Identify which cell holds the provided text, then report its [X, Y] central coordinate. 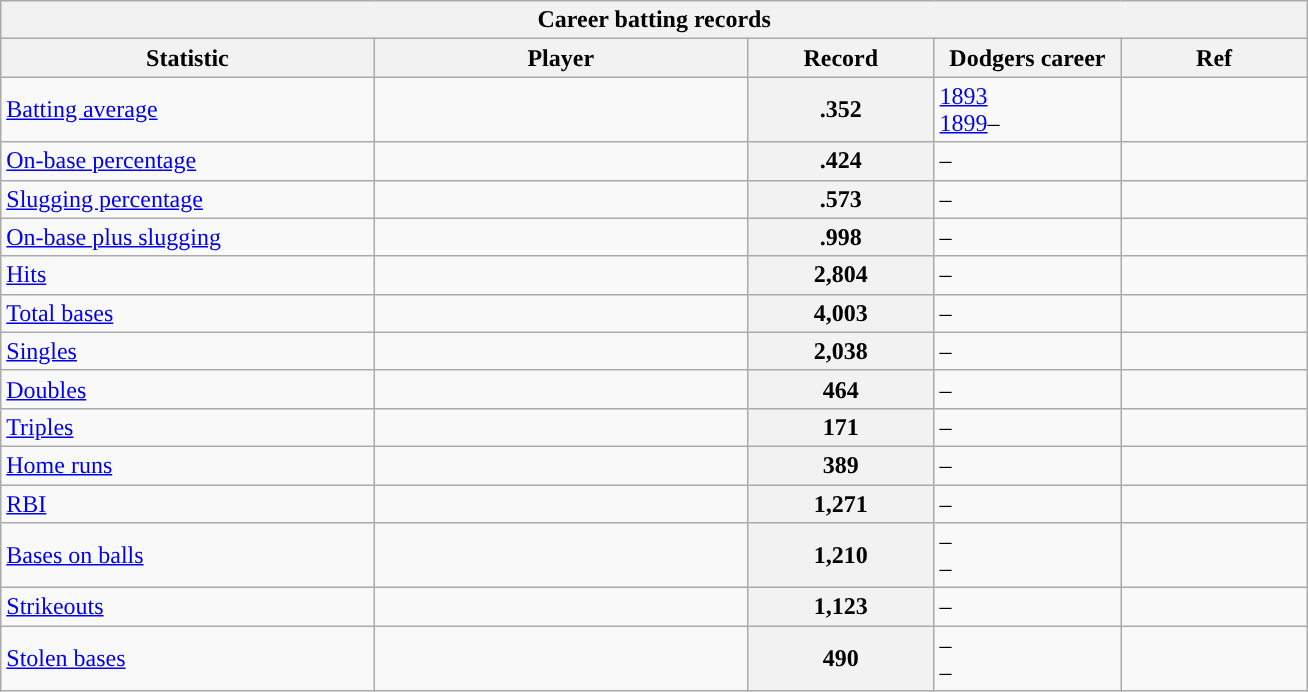
On-base percentage [188, 161]
Home runs [188, 465]
Career batting records [654, 20]
18931899– [1028, 110]
Ref [1214, 58]
Record [840, 58]
.424 [840, 161]
Hits [188, 275]
389 [840, 465]
.573 [840, 199]
RBI [188, 503]
Singles [188, 351]
171 [840, 427]
1,271 [840, 503]
Strikeouts [188, 607]
Slugging percentage [188, 199]
2,038 [840, 351]
.352 [840, 110]
1,123 [840, 607]
Triples [188, 427]
Doubles [188, 389]
Stolen bases [188, 658]
Statistic [188, 58]
.998 [840, 237]
4,003 [840, 313]
464 [840, 389]
Total bases [188, 313]
Player [560, 58]
1,210 [840, 556]
2,804 [840, 275]
490 [840, 658]
Dodgers career [1028, 58]
Batting average [188, 110]
Bases on balls [188, 556]
On-base plus slugging [188, 237]
